Extract the (x, y) coordinate from the center of the cell holding the provided text.  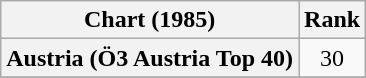
30 (332, 58)
Chart (1985) (150, 20)
Rank (332, 20)
Austria (Ö3 Austria Top 40) (150, 58)
